Determine the (X, Y) coordinate at the center of the cell enclosing the given text.  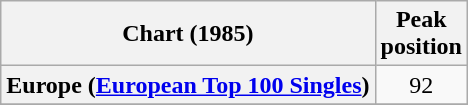
Chart (1985) (188, 34)
Europe (European Top 100 Singles) (188, 85)
92 (421, 85)
Peakposition (421, 34)
